Pinpoint the cell where the given text exists, returning its (x, y) midpoint coordinate. 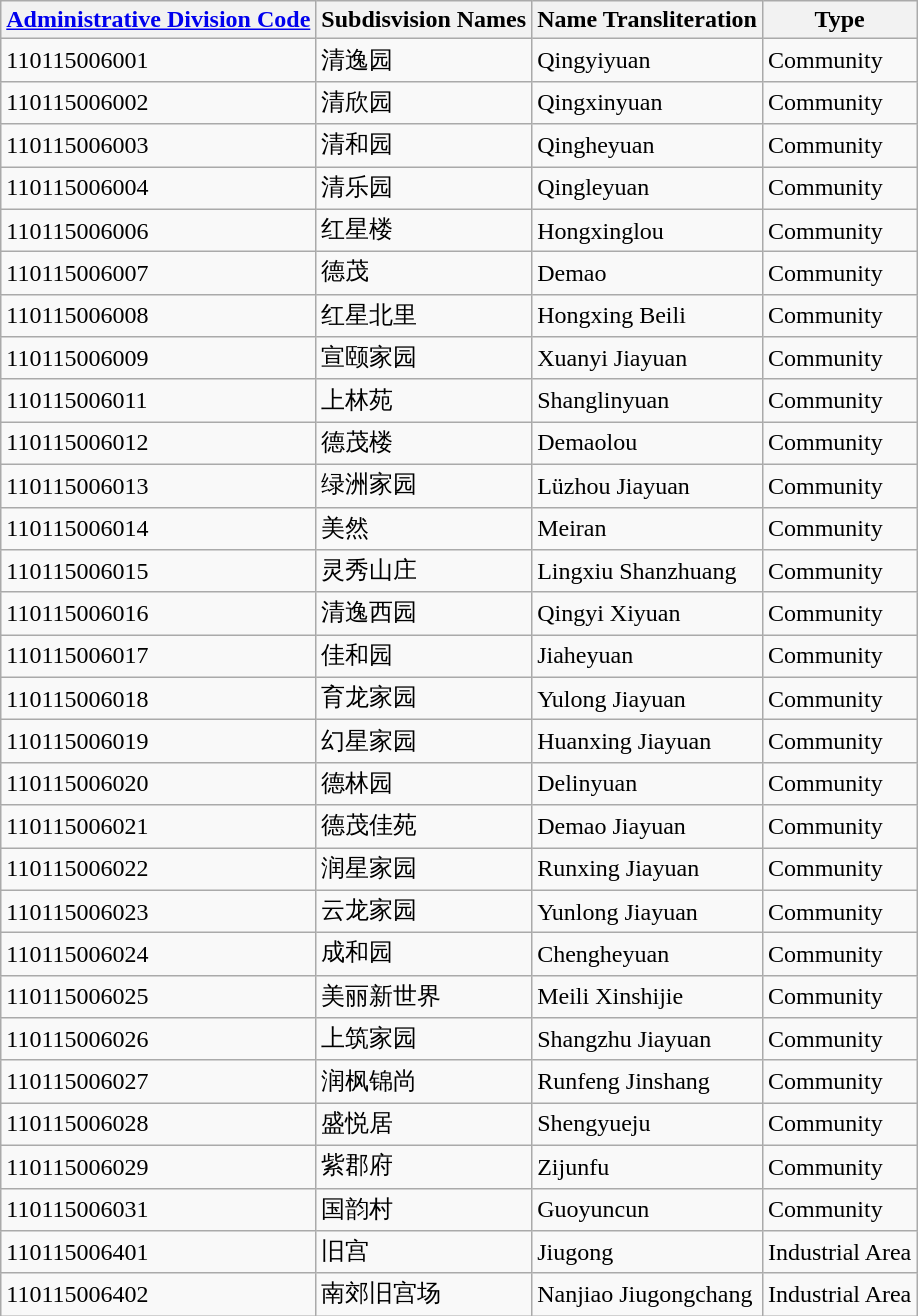
Xuanyi Jiayuan (648, 358)
110115006004 (158, 188)
Jiugong (648, 1252)
110115006027 (158, 1082)
润枫锦尚 (424, 1082)
南郊旧宫场 (424, 1294)
清和园 (424, 146)
Delinyuan (648, 784)
紫郡府 (424, 1166)
Huanxing Jiayuan (648, 742)
110115006008 (158, 316)
110115006001 (158, 60)
110115006402 (158, 1294)
110115006002 (158, 102)
盛悦居 (424, 1124)
Qingxinyuan (648, 102)
Guoyuncun (648, 1210)
Runfeng Jinshang (648, 1082)
Runxing Jiayuan (648, 870)
Shengyueju (648, 1124)
德林园 (424, 784)
110115006011 (158, 400)
清乐园 (424, 188)
110115006021 (158, 826)
上筑家园 (424, 1040)
Name Transliteration (648, 20)
清逸园 (424, 60)
德茂楼 (424, 444)
110115006013 (158, 486)
Qingyi Xiyuan (648, 614)
110115006026 (158, 1040)
云龙家园 (424, 912)
德茂 (424, 274)
Shanglinyuan (648, 400)
佳和园 (424, 656)
Yulong Jiayuan (648, 698)
美丽新世界 (424, 996)
旧宫 (424, 1252)
灵秀山庄 (424, 572)
Shangzhu Jiayuan (648, 1040)
成和园 (424, 954)
Lingxiu Shanzhuang (648, 572)
宣颐家园 (424, 358)
110115006019 (158, 742)
110115006020 (158, 784)
Yunlong Jiayuan (648, 912)
110115006022 (158, 870)
Meiran (648, 528)
Zijunfu (648, 1166)
110115006018 (158, 698)
绿洲家园 (424, 486)
上林苑 (424, 400)
Chengheyuan (648, 954)
110115006401 (158, 1252)
110115006009 (158, 358)
德茂佳苑 (424, 826)
Jiaheyuan (648, 656)
110115006014 (158, 528)
110115006031 (158, 1210)
润星家园 (424, 870)
Hongxing Beili (648, 316)
Lüzhou Jiayuan (648, 486)
110115006012 (158, 444)
110115006029 (158, 1166)
110115006023 (158, 912)
Qingyiyuan (648, 60)
110115006016 (158, 614)
Hongxinglou (648, 230)
幻星家园 (424, 742)
Demao (648, 274)
110115006003 (158, 146)
110115006017 (158, 656)
110115006024 (158, 954)
Subdisvision Names (424, 20)
国韵村 (424, 1210)
Demaolou (648, 444)
清欣园 (424, 102)
110115006025 (158, 996)
Type (839, 20)
Administrative Division Code (158, 20)
110115006007 (158, 274)
110115006028 (158, 1124)
清逸西园 (424, 614)
Nanjiao Jiugongchang (648, 1294)
Qingleyuan (648, 188)
美然 (424, 528)
红星楼 (424, 230)
育龙家园 (424, 698)
Demao Jiayuan (648, 826)
Meili Xinshijie (648, 996)
110115006006 (158, 230)
红星北里 (424, 316)
Qingheyuan (648, 146)
110115006015 (158, 572)
